Return [X, Y] of the center of cell containing provided text 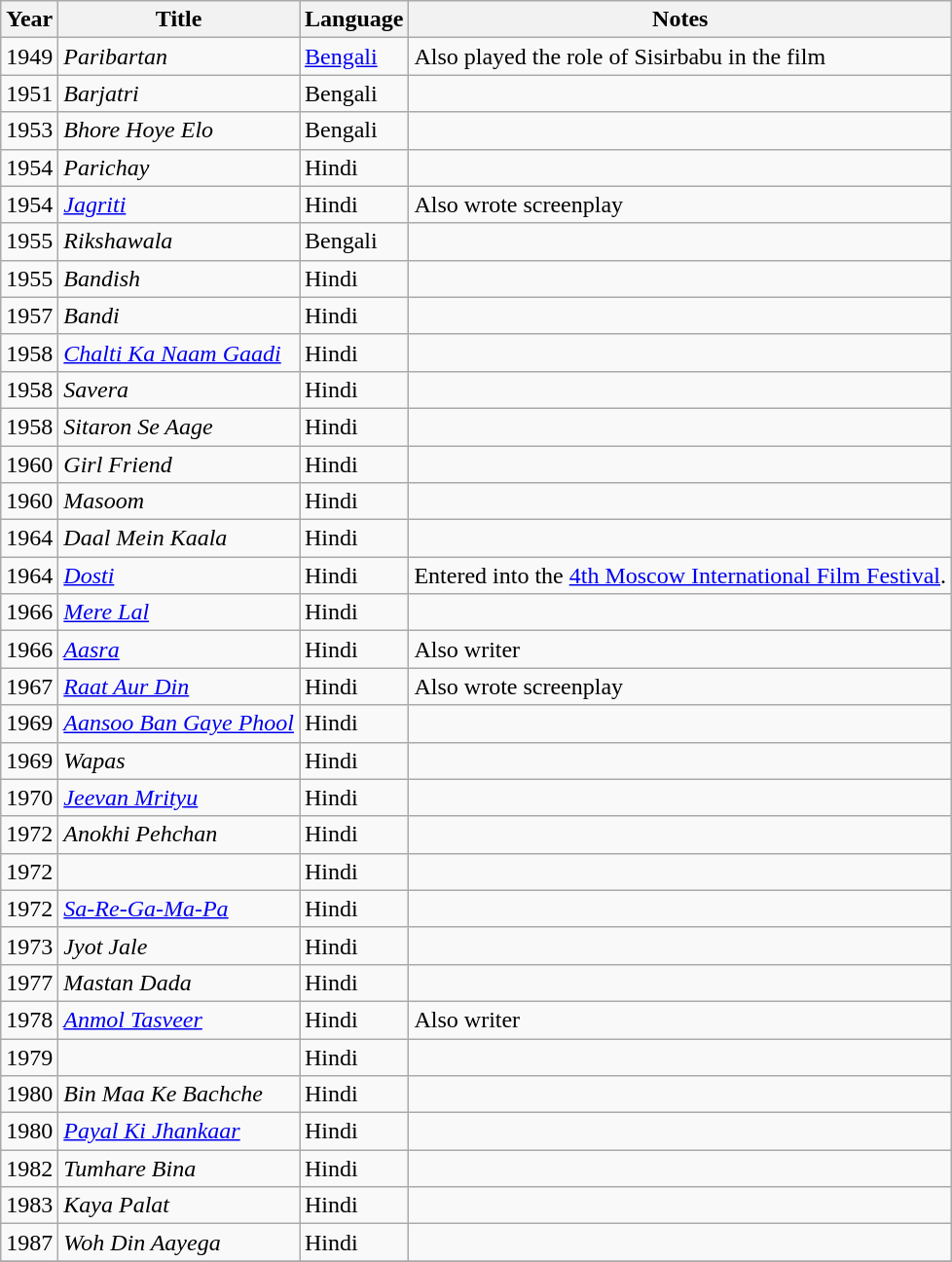
1953 [29, 130]
1967 [29, 687]
Bhore Hoye Elo [179, 130]
1949 [29, 56]
Payal Ki Jhankaar [179, 1132]
1977 [29, 983]
1983 [29, 1206]
1973 [29, 946]
Chalti Ka Naam Gaadi [179, 353]
Sitaron Se Aage [179, 427]
Year [29, 19]
Mere Lal [179, 612]
Mastan Dada [179, 983]
Also played the role of Sisirbabu in the film [680, 56]
Masoom [179, 501]
Wapas [179, 761]
Language [354, 19]
Savera [179, 390]
1982 [29, 1169]
1957 [29, 315]
Jagriti [179, 204]
Girl Friend [179, 464]
Tumhare Bina [179, 1169]
Kaya Palat [179, 1206]
Sa-Re-Ga-Ma-Pa [179, 909]
1951 [29, 93]
Barjatri [179, 93]
Bin Maa Ke Bachche [179, 1095]
Bandi [179, 315]
Jeevan Mrityu [179, 798]
1970 [29, 798]
Dosti [179, 575]
Anmol Tasveer [179, 1020]
Jyot Jale [179, 946]
1987 [29, 1243]
Entered into the 4th Moscow International Film Festival. [680, 575]
Aasra [179, 650]
Notes [680, 19]
1979 [29, 1057]
Aansoo Ban Gaye Phool [179, 724]
Woh Din Aayega [179, 1243]
Daal Mein Kaala [179, 538]
Rikshawala [179, 241]
Raat Aur Din [179, 687]
Anokhi Pehchan [179, 835]
Bandish [179, 278]
1978 [29, 1020]
Paribartan [179, 56]
Title [179, 19]
Parichay [179, 167]
